Pinpoint the cell where the given text exists, returning its [X, Y] midpoint coordinate. 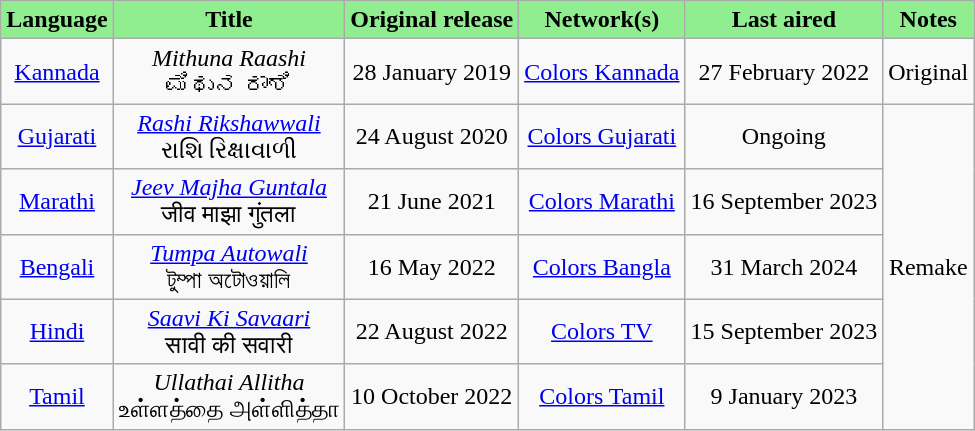
22 August 2022 [432, 332]
Kannada [57, 72]
Tamil [57, 396]
Hindi [57, 332]
Network(s) [602, 20]
Marathi [57, 202]
Bengali [57, 266]
Colors Gujarati [602, 136]
28 January 2019 [432, 72]
Colors Bangla [602, 266]
Saavi Ki Savaari सावी की सवारी [229, 332]
Mithuna Raashi ಮಿಥುನ ರಾಶಿ [229, 72]
Tumpa Autowali টুম্পা অটোওয়ালি [229, 266]
Rashi Rikshawwali રાશિ રિક્ષાવાળી [229, 136]
21 June 2021 [432, 202]
Notes [928, 20]
Original release [432, 20]
Gujarati [57, 136]
31 March 2024 [784, 266]
Ullathai Allitha உள்ளத்தை அள்ளித்தா [229, 396]
Title [229, 20]
27 February 2022 [784, 72]
24 August 2020 [432, 136]
Jeev Majha Guntala जीव माझा गुंतला [229, 202]
Ongoing [784, 136]
Colors TV [602, 332]
Last aired [784, 20]
Original [928, 72]
Colors Kannada [602, 72]
10 October 2022 [432, 396]
Colors Marathi [602, 202]
Remake [928, 266]
15 September 2023 [784, 332]
Colors Tamil [602, 396]
16 May 2022 [432, 266]
16 September 2023 [784, 202]
9 January 2023 [784, 396]
Language [57, 20]
